Determine the [X, Y] coordinate at the center of the cell enclosing the given text.  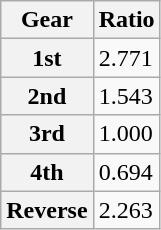
3rd [47, 134]
0.694 [126, 172]
2nd [47, 96]
1.543 [126, 96]
2.771 [126, 58]
2.263 [126, 210]
Ratio [126, 20]
1.000 [126, 134]
4th [47, 172]
1st [47, 58]
Reverse [47, 210]
Gear [47, 20]
